Capture the cell that displays the provided text and extract its (x, y) central coordinate. 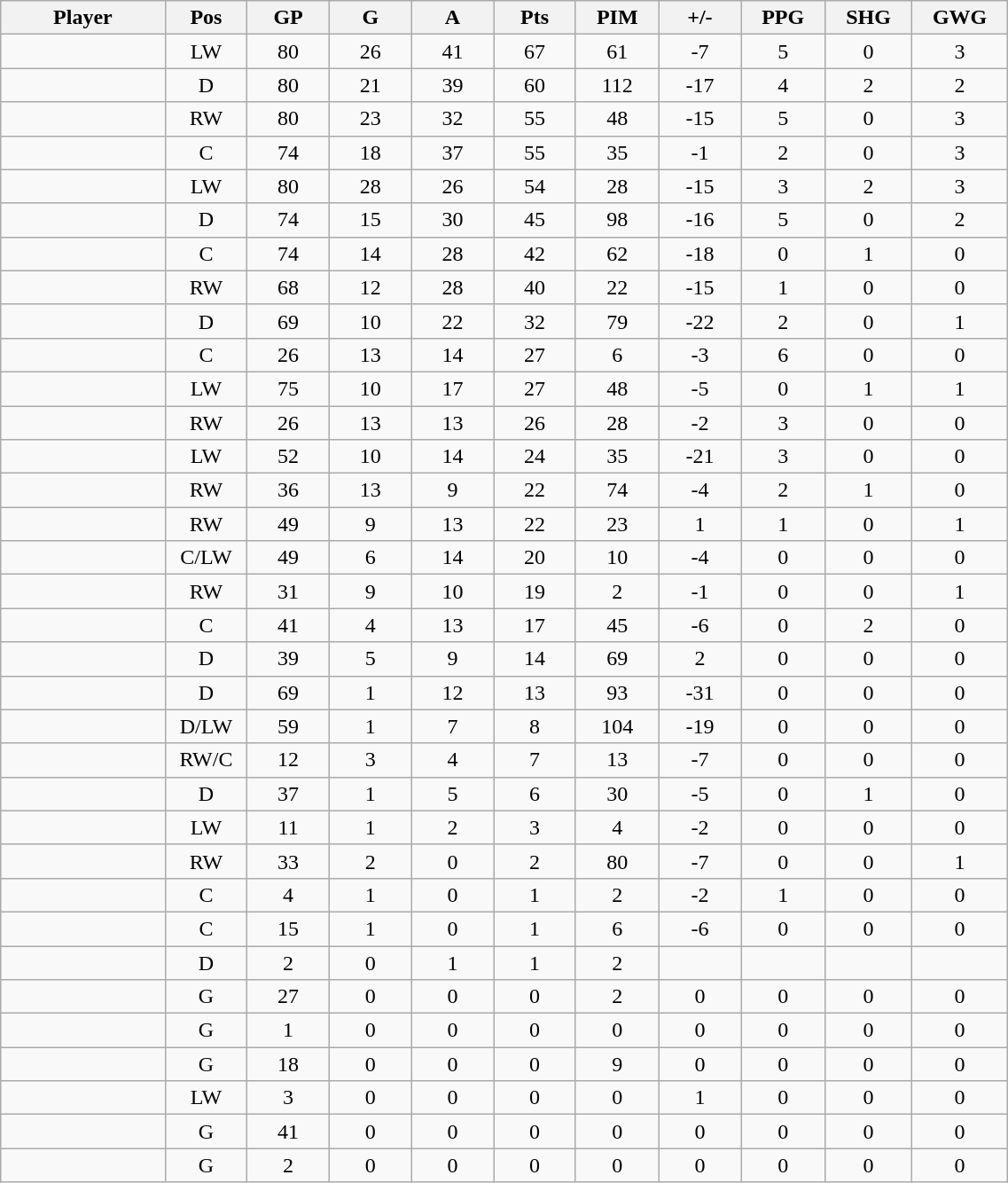
112 (617, 85)
54 (535, 186)
-17 (700, 85)
19 (535, 591)
D/LW (206, 726)
-21 (700, 457)
RW/C (206, 760)
A (452, 18)
52 (289, 457)
Pts (535, 18)
C/LW (206, 558)
68 (289, 287)
SHG (869, 18)
20 (535, 558)
-22 (700, 321)
31 (289, 591)
11 (289, 827)
59 (289, 726)
-19 (700, 726)
40 (535, 287)
Pos (206, 18)
62 (617, 254)
75 (289, 388)
-18 (700, 254)
-16 (700, 220)
36 (289, 490)
GWG (959, 18)
93 (617, 693)
PPG (784, 18)
PIM (617, 18)
24 (535, 457)
8 (535, 726)
79 (617, 321)
42 (535, 254)
33 (289, 861)
-3 (700, 355)
Player (83, 18)
-31 (700, 693)
60 (535, 85)
+/- (700, 18)
GP (289, 18)
98 (617, 220)
104 (617, 726)
21 (371, 85)
67 (535, 51)
61 (617, 51)
